Capture the cell that displays the provided text and extract its (X, Y) central coordinate. 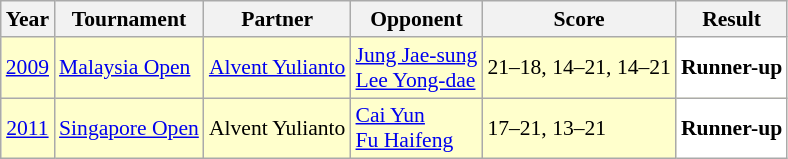
Jung Jae-sung Lee Yong-dae (416, 68)
Partner (278, 19)
2011 (28, 128)
2009 (28, 68)
Cai Yun Fu Haifeng (416, 128)
Result (732, 19)
Singapore Open (129, 128)
Opponent (416, 19)
Score (579, 19)
Tournament (129, 19)
17–21, 13–21 (579, 128)
Year (28, 19)
Malaysia Open (129, 68)
21–18, 14–21, 14–21 (579, 68)
